Search for the cell housing the specified text and yield its [x, y] center coordinate. 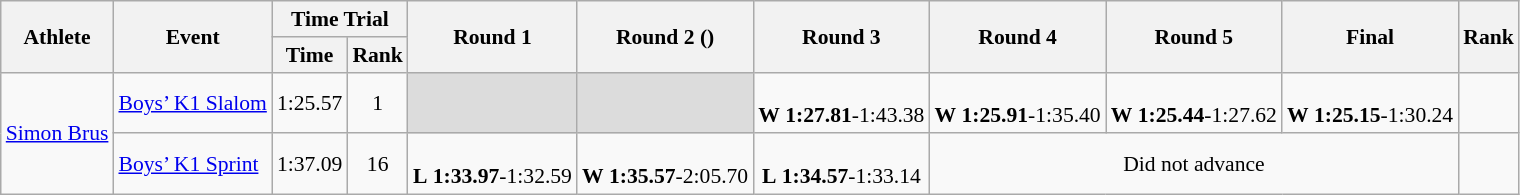
L 1:34.57-1:33.14 [841, 164]
Event [192, 36]
W 1:35.57-2:05.70 [665, 164]
W 1:27.81-1:43.38 [841, 102]
W 1:25.44-1:27.62 [1194, 102]
16 [378, 164]
Round 1 [492, 36]
1 [378, 102]
Round 5 [1194, 36]
Simon Brus [58, 133]
Boys’ K1 Slalom [192, 102]
Did not advance [1194, 164]
Time Trial [340, 19]
Round 3 [841, 36]
Athlete [58, 36]
L 1:33.97-1:32.59 [492, 164]
W 1:25.15-1:30.24 [1370, 102]
1:37.09 [310, 164]
1:25.57 [310, 102]
W 1:25.91-1:35.40 [1017, 102]
Round 4 [1017, 36]
Round 2 () [665, 36]
Final [1370, 36]
Boys’ K1 Sprint [192, 164]
Time [310, 55]
